For the text-containing cell, return its midpoint in (X, Y) coordinate format. 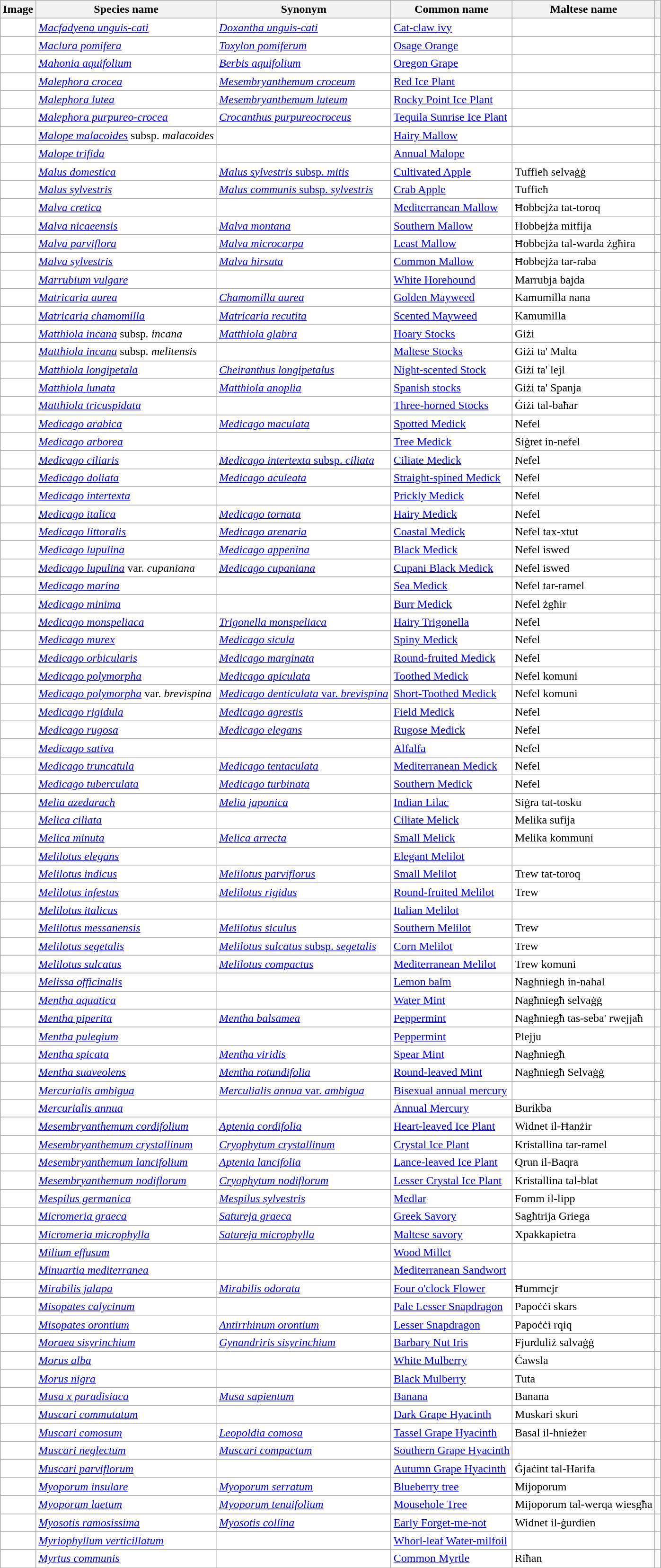
Medicago italica (126, 514)
Ġiżi tal-baħar (584, 406)
Leopoldia comosa (304, 1433)
Round-fruited Medick (451, 658)
Mentha viridis (304, 1054)
Annual Malope (451, 153)
Myoporum serratum (304, 1487)
Minuartia mediterranea (126, 1270)
Melissa officinalis (126, 982)
Kristallina tar-ramel (584, 1144)
Medicago littoralis (126, 532)
Melica minuta (126, 838)
Pale Lesser Snapdragon (451, 1306)
Medicago rigidula (126, 712)
Mespilus sylvestris (304, 1198)
Mediterranean Melilot (451, 964)
Melilotus messanensis (126, 928)
Chamomilla aurea (304, 298)
Medicago orbicularis (126, 658)
Plejju (584, 1036)
Trew tat-toroq (584, 874)
Matricaria chamomilla (126, 316)
Matthiola incana subsp. incana (126, 334)
Tequila Sunrise Ice Plant (451, 117)
Mediterranean Sandwort (451, 1270)
Italian Melilot (451, 910)
Hairy Trigonella (451, 622)
Myoporum laetum (126, 1505)
Melilotus siculus (304, 928)
Mesembryanthemum crystallinum (126, 1144)
Round-fruited Melilot (451, 892)
Papoċċi skars (584, 1306)
Alfalfa (451, 748)
Kamumilla nana (584, 298)
Medicago agrestis (304, 712)
Hoary Stocks (451, 334)
Papoċċi rqiq (584, 1324)
Ħummejr (584, 1288)
Giżi ta' Spanja (584, 388)
Cat-claw ivy (451, 27)
Medicago aculeata (304, 478)
Medicago lupulina var. cupaniana (126, 568)
Mesembryanthemum nodiflorum (126, 1180)
Melilotus segetalis (126, 946)
Mirabilis jalapa (126, 1288)
Dark Grape Hyacinth (451, 1415)
Melia japonica (304, 802)
Indian Lilac (451, 802)
Milium effusum (126, 1252)
Muscari neglectum (126, 1451)
Image (18, 9)
Malva sylvestris (126, 262)
Aptenia lancifolia (304, 1162)
Melilotus infestus (126, 892)
Melilotus compactus (304, 964)
Myosotis ramosissima (126, 1523)
Muscari compactum (304, 1451)
Trigonella monspeliaca (304, 622)
Mentha pulegium (126, 1036)
Toothed Medick (451, 676)
Lance-leaved Ice Plant (451, 1162)
Medicago maculata (304, 424)
Matthiola anoplia (304, 388)
Hairy Medick (451, 514)
Medicago sicula (304, 640)
Tassel Grape Hyacinth (451, 1433)
Crab Apple (451, 189)
Ciliate Medick (451, 460)
Malephora lutea (126, 99)
Medicago arenaria (304, 532)
Medicago ciliaris (126, 460)
Crocanthus purpureocroceus (304, 117)
Widnet il-ġurdien (584, 1523)
Tuffieħ selvaġġ (584, 171)
Malva nicaeensis (126, 226)
Greek Savory (451, 1216)
Elegant Melilot (451, 856)
Mentha rotundifolia (304, 1072)
Nefel tax-xtut (584, 532)
Early Forget-me-not (451, 1523)
Medicago arborea (126, 442)
Medicago polymorpha var. brevispina (126, 694)
Southern Mallow (451, 226)
Matthiola tricuspidata (126, 406)
Qrun il-Baqra (584, 1162)
Sea Medick (451, 586)
Spear Mint (451, 1054)
Malus sylvestris subsp. mitis (304, 171)
Melilotus parviflorus (304, 874)
Ħobbejża tal-warda żgħira (584, 244)
Least Mallow (451, 244)
Matricaria aurea (126, 298)
Micromeria microphylla (126, 1234)
Medicago minima (126, 604)
Mentha suaveolens (126, 1072)
Autumn Grape Hyacinth (451, 1469)
Mediterranean Medick (451, 766)
Bisexual annual mercury (451, 1090)
Straight-spined Medick (451, 478)
Merculialis annua var. ambigua (304, 1090)
Prickly Medick (451, 496)
Short-Toothed Medick (451, 694)
Malope malacoides subsp. malacoides (126, 135)
Myrtus communis (126, 1559)
Nefel żgħir (584, 604)
Rocky Point Ice Plant (451, 99)
Morus nigra (126, 1379)
Melia azedarach (126, 802)
Marrubium vulgare (126, 280)
Maltese savory (451, 1234)
Medicago intertexta subsp. ciliata (304, 460)
Mijoporum (584, 1487)
Tuta (584, 1379)
Four o'clock Flower (451, 1288)
Black Mulberry (451, 1379)
Maltese name (584, 9)
Melica ciliata (126, 820)
Medicago doliata (126, 478)
Melilotus elegans (126, 856)
Fomm il-lipp (584, 1198)
Mespilus germanica (126, 1198)
Musa sapientum (304, 1397)
Macfadyena unguis-cati (126, 27)
Medicago truncatula (126, 766)
White Mulberry (451, 1360)
Rugose Medick (451, 730)
Black Medick (451, 550)
Medicago apiculata (304, 676)
Nagħniegħ tas-seba' rwejjaħ (584, 1018)
Mercurialis annua (126, 1108)
Micromeria graeca (126, 1216)
Siġret in-nefel (584, 442)
Cheiranthus longipetalus (304, 370)
Medicago polymorpha (126, 676)
Giżi ta' Malta (584, 352)
Maclura pomifera (126, 45)
Medicago marina (126, 586)
Hairy Mallow (451, 135)
Medicago turbinata (304, 784)
Mijoporum tal-werqa wiesgħa (584, 1505)
Riħan (584, 1559)
Myriophyllum verticillatum (126, 1541)
Nagħniegħ (584, 1054)
Trew komuni (584, 964)
Mentha piperita (126, 1018)
White Horehound (451, 280)
Ħobbejża tar-raba (584, 262)
Common Mallow (451, 262)
Melica arrecta (304, 838)
Mirabilis odorata (304, 1288)
Basal il-ħnieżer (584, 1433)
Medicago cupaniana (304, 568)
Aptenia cordifolia (304, 1126)
Cryophytum crystallinum (304, 1144)
Medicago lupulina (126, 550)
Myoporum insulare (126, 1487)
Ċawsla (584, 1360)
Southern Medick (451, 784)
Medicago marginata (304, 658)
Golden Mayweed (451, 298)
Siġra tat-tosku (584, 802)
Small Melick (451, 838)
Malva cretica (126, 207)
Xpakkapietra (584, 1234)
Spiny Medick (451, 640)
Muscari parviflorum (126, 1469)
Annual Mercury (451, 1108)
Morus alba (126, 1360)
Tuffieħ (584, 189)
Malus communis subsp. sylvestris (304, 189)
Matthiola incana subsp. melitensis (126, 352)
Oregon Grape (451, 63)
Melilotus sulcatus subsp. segetalis (304, 946)
Crystal Ice Plant (451, 1144)
Water Mint (451, 1000)
Malope trifida (126, 153)
Mesembryanthemum croceum (304, 81)
Malephora crocea (126, 81)
Kristallina tal-blat (584, 1180)
Medicago denticulata var. brevispina (304, 694)
Widnet il-Ħanżir (584, 1126)
Medicago tuberculata (126, 784)
Lesser Crystal Ice Plant (451, 1180)
Nagħniegħ in-naħal (584, 982)
Blueberry tree (451, 1487)
Mentha aquatica (126, 1000)
Medicago sativa (126, 748)
Spotted Medick (451, 424)
Misopates orontium (126, 1324)
Antirrhinum orontium (304, 1324)
Gynandriris sisyrinchium (304, 1342)
Spanish stocks (451, 388)
Ħobbejża tat-toroq (584, 207)
Lesser Snapdragon (451, 1324)
Medicago rugosa (126, 730)
Cryophytum nodiflorum (304, 1180)
Barbary Nut Iris (451, 1342)
Muskari skuri (584, 1415)
Scented Mayweed (451, 316)
Malva parviflora (126, 244)
Three-horned Stocks (451, 406)
Ġjaċint tal-Ħarifa (584, 1469)
Heart-leaved Ice Plant (451, 1126)
Marrubja bajda (584, 280)
Sagħtrija Griega (584, 1216)
Malva montana (304, 226)
Burr Medick (451, 604)
Satureja graeca (304, 1216)
Giżi ta' lejl (584, 370)
Red Ice Plant (451, 81)
Burikba (584, 1108)
Myoporum tenuifolium (304, 1505)
Field Medick (451, 712)
Lemon balm (451, 982)
Medicago intertexta (126, 496)
Cultivated Apple (451, 171)
Malephora purpureo-crocea (126, 117)
Mediterranean Mallow (451, 207)
Muscari commutatum (126, 1415)
Southern Melilot (451, 928)
Osage Orange (451, 45)
Mesembryanthemum luteum (304, 99)
Medicago appenina (304, 550)
Mentha spicata (126, 1054)
Satureja microphylla (304, 1234)
Melilotus indicus (126, 874)
Medicago monspeliaca (126, 622)
Nagħniegħ selvaġġ (584, 1000)
Medicago tentaculata (304, 766)
Mousehole Tree (451, 1505)
Southern Grape Hyacinth (451, 1451)
Species name (126, 9)
Medicago elegans (304, 730)
Small Melilot (451, 874)
Mesembryanthemum lancifolium (126, 1162)
Malva hirsuta (304, 262)
Mentha balsamea (304, 1018)
Medlar (451, 1198)
Nagħniegħ Selvaġġ (584, 1072)
Common name (451, 9)
Melilotus italicus (126, 910)
Misopates calycinum (126, 1306)
Melika sufija (584, 820)
Matthiola lunata (126, 388)
Moraea sisyrinchium (126, 1342)
Mercurialis ambigua (126, 1090)
Doxantha unguis-cati (304, 27)
Coastal Medick (451, 532)
Round-leaved Mint (451, 1072)
Malus sylvestris (126, 189)
Giżi (584, 334)
Ħobbejża mitfija (584, 226)
Muscari comosum (126, 1433)
Mahonia aquifolium (126, 63)
Toxylon pomiferum (304, 45)
Mesembryanthemum cordifolium (126, 1126)
Kamumilla (584, 316)
Night-scented Stock (451, 370)
Whorl-leaf Water-milfoil (451, 1541)
Nefel tar-ramel (584, 586)
Melilotus sulcatus (126, 964)
Melilotus rigidus (304, 892)
Berbis aquifolium (304, 63)
Corn Melilot (451, 946)
Medicago murex (126, 640)
Musa x paradisiaca (126, 1397)
Fjurduliż salvaġġ (584, 1342)
Matthiola glabra (304, 334)
Matthiola longipetala (126, 370)
Ciliate Melick (451, 820)
Medicago arabica (126, 424)
Cupani Black Medick (451, 568)
Malva microcarpa (304, 244)
Malus domestica (126, 171)
Matricaria recutita (304, 316)
Melika kommuni (584, 838)
Myosotis collina (304, 1523)
Synonym (304, 9)
Tree Medick (451, 442)
Maltese Stocks (451, 352)
Medicago tornata (304, 514)
Common Myrtle (451, 1559)
Wood Millet (451, 1252)
